Search for the cell housing the specified text and yield its (X, Y) center coordinate. 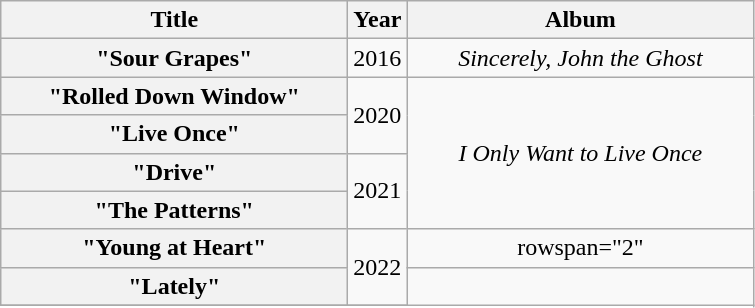
"Drive" (174, 172)
"Live Once" (174, 134)
2016 (378, 58)
"Rolled Down Window" (174, 96)
"Sour Grapes" (174, 58)
Sincerely, John the Ghost (580, 58)
2020 (378, 115)
I Only Want to Live Once (580, 153)
"Lately" (174, 286)
Year (378, 20)
2021 (378, 191)
"The Patterns" (174, 210)
Title (174, 20)
2022 (378, 267)
"Young at Heart" (174, 248)
rowspan="2" (580, 248)
Album (580, 20)
